Find where the given text appears and provide that cell's center as (X, Y) coordinate. 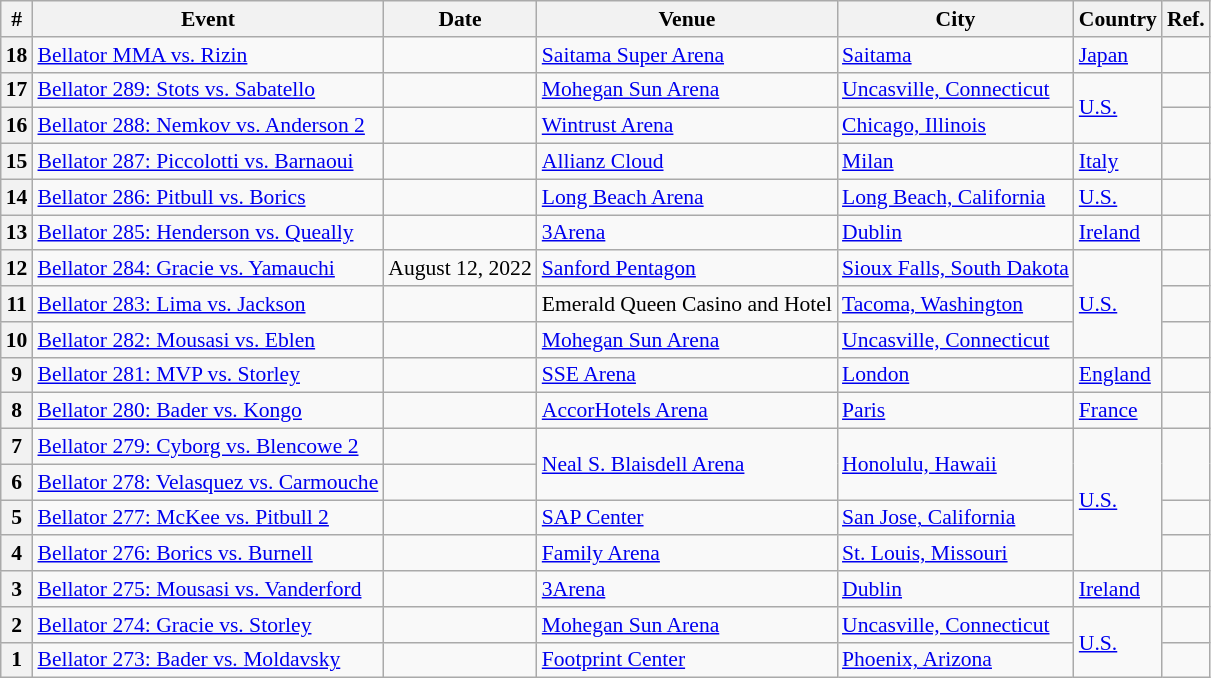
Country (1118, 19)
St. Louis, Missouri (956, 554)
Sioux Falls, South Dakota (956, 269)
# (17, 19)
Bellator 288: Nemkov vs. Anderson 2 (208, 126)
Bellator 276: Borics vs. Burnell (208, 554)
Saitama Super Arena (687, 55)
18 (17, 55)
Bellator 273: Bader vs. Moldavsky (208, 660)
Allianz Cloud (687, 162)
Bellator 281: MVP vs. Storley (208, 375)
Event (208, 19)
2 (17, 625)
Neal S. Blaisdell Arena (687, 464)
August 12, 2022 (460, 269)
Bellator 286: Pitbull vs. Borics (208, 197)
Tacoma, Washington (956, 304)
9 (17, 375)
15 (17, 162)
8 (17, 411)
Bellator 289: Stots vs. Sabatello (208, 90)
Bellator 282: Mousasi vs. Eblen (208, 340)
Bellator 277: McKee vs. Pitbull 2 (208, 518)
Bellator 287: Piccolotti vs. Barnaoui (208, 162)
SAP Center (687, 518)
Bellator 274: Gracie vs. Storley (208, 625)
17 (17, 90)
16 (17, 126)
Bellator 279: Cyborg vs. Blencowe 2 (208, 447)
Milan (956, 162)
Chicago, Illinois (956, 126)
Long Beach, California (956, 197)
Bellator MMA vs. Rizin (208, 55)
7 (17, 447)
Long Beach Arena (687, 197)
Paris (956, 411)
Honolulu, Hawaii (956, 464)
10 (17, 340)
London (956, 375)
Sanford Pentagon (687, 269)
Saitama (956, 55)
SSE Arena (687, 375)
13 (17, 233)
Phoenix, Arizona (956, 660)
Venue (687, 19)
Japan (1118, 55)
5 (17, 518)
Bellator 275: Mousasi vs. Vanderford (208, 589)
Family Arena (687, 554)
Footprint Center (687, 660)
3 (17, 589)
Bellator 280: Bader vs. Kongo (208, 411)
Bellator 285: Henderson vs. Queally (208, 233)
11 (17, 304)
Bellator 284: Gracie vs. Yamauchi (208, 269)
14 (17, 197)
City (956, 19)
6 (17, 482)
Bellator 278: Velasquez vs. Carmouche (208, 482)
Date (460, 19)
Ref. (1186, 19)
12 (17, 269)
Emerald Queen Casino and Hotel (687, 304)
4 (17, 554)
1 (17, 660)
San Jose, California (956, 518)
Bellator 283: Lima vs. Jackson (208, 304)
AccorHotels Arena (687, 411)
Italy (1118, 162)
Wintrust Arena (687, 126)
England (1118, 375)
France (1118, 411)
